For the text-containing cell, return its midpoint in [x, y] coordinate format. 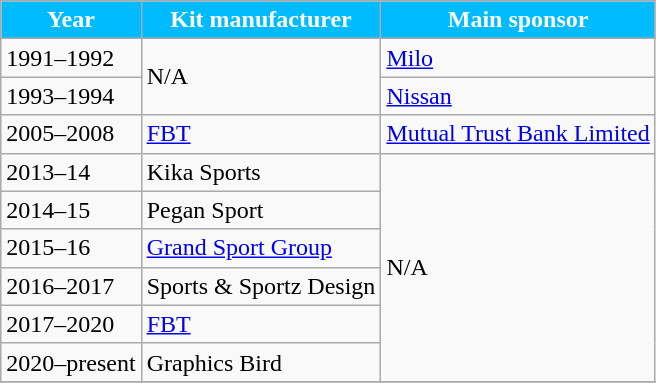
2005–2008 [71, 134]
1993–1994 [71, 96]
Milo [518, 58]
Sports & Sportz Design [261, 286]
2015–16 [71, 248]
Pegan Sport [261, 210]
2020–present [71, 362]
1991–1992 [71, 58]
Kika Sports [261, 172]
2017–2020 [71, 324]
2013–14 [71, 172]
Main sponsor [518, 20]
2016–2017 [71, 286]
Grand Sport Group [261, 248]
Mutual Trust Bank Limited [518, 134]
Kit manufacturer [261, 20]
Nissan [518, 96]
Graphics Bird [261, 362]
2014–15 [71, 210]
Year [71, 20]
